Output the (X, Y) coordinate of the center of the cell containing the given text.  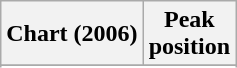
Peakposition (189, 34)
Chart (2006) (72, 34)
